Provide the [x, y] coordinate of the cell's center where the given text is located.  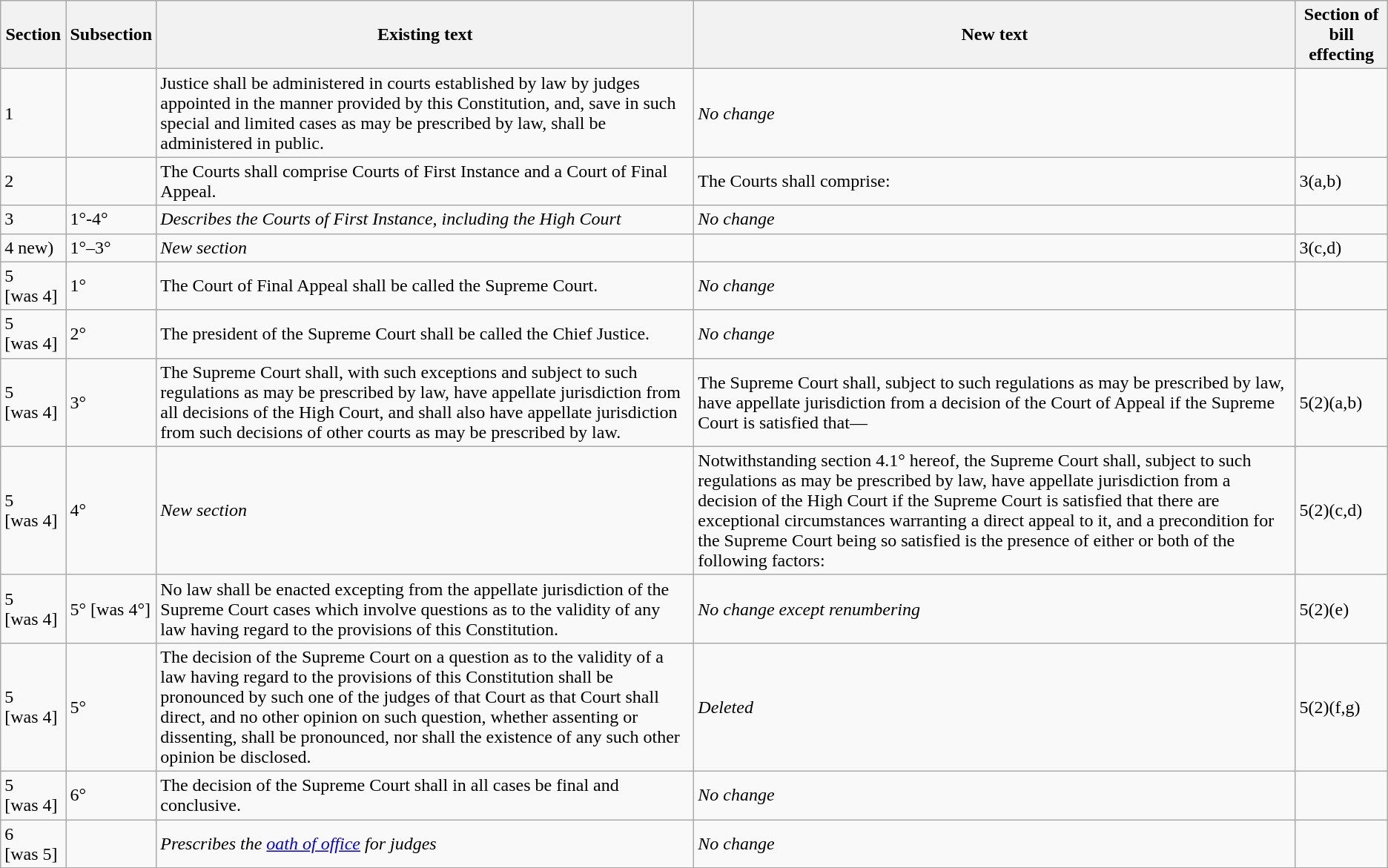
3(a,b) [1341, 181]
Existing text [426, 35]
1°-4° [111, 219]
New text [995, 35]
3 [33, 219]
5(2)(f,g) [1341, 707]
5(2)(e) [1341, 609]
Subsection [111, 35]
5° [was 4°] [111, 609]
3(c,d) [1341, 248]
5(2)(a,b) [1341, 402]
6° [111, 795]
The Courts shall comprise: [995, 181]
2 [33, 181]
5(2)(c,d) [1341, 510]
Describes the Courts of First Instance, including the High Court [426, 219]
The president of the Supreme Court shall be called the Chief Justice. [426, 334]
1 [33, 113]
5° [111, 707]
4° [111, 510]
6 [was 5] [33, 844]
3° [111, 402]
2° [111, 334]
The Court of Final Appeal shall be called the Supreme Court. [426, 286]
Section of bill effecting [1341, 35]
1° [111, 286]
No change except renumbering [995, 609]
1°–3° [111, 248]
The decision of the Supreme Court shall in all cases be final and conclusive. [426, 795]
Section [33, 35]
The Courts shall comprise Courts of First Instance and a Court of Final Appeal. [426, 181]
Prescribes the oath of office for judges [426, 844]
Deleted [995, 707]
4 new) [33, 248]
